Determine the [x, y] coordinate at the center of the cell enclosing the given text.  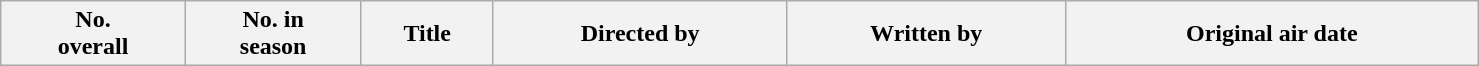
No.overall [94, 34]
Written by [926, 34]
Title [427, 34]
Directed by [640, 34]
No. inseason [273, 34]
Original air date [1272, 34]
